Capture the cell that displays the provided text and extract its (x, y) central coordinate. 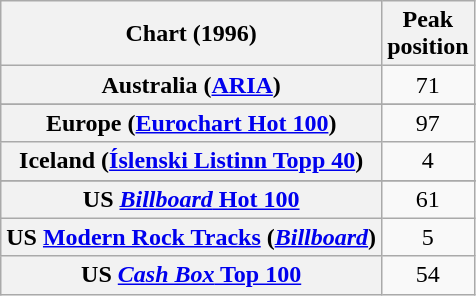
US Modern Rock Tracks (Billboard) (192, 237)
5 (428, 237)
54 (428, 275)
Australia (ARIA) (192, 85)
Iceland (Íslenski Listinn Topp 40) (192, 161)
71 (428, 85)
US Billboard Hot 100 (192, 199)
Europe (Eurochart Hot 100) (192, 123)
61 (428, 199)
US Cash Box Top 100 (192, 275)
97 (428, 123)
4 (428, 161)
Chart (1996) (192, 34)
Peakposition (428, 34)
